Capture the cell that displays the provided text and extract its (X, Y) central coordinate. 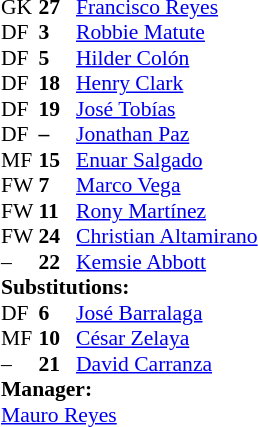
José Barralaga (167, 313)
Enuar Salgado (167, 160)
Christian Altamirano (167, 237)
21 (57, 364)
Kemsie Abbott (167, 262)
24 (57, 237)
10 (57, 339)
Substitutions: (130, 287)
7 (57, 185)
3 (57, 33)
Jonathan Paz (167, 135)
22 (57, 262)
6 (57, 313)
Marco Vega (167, 185)
18 (57, 83)
19 (57, 109)
Manager: (130, 389)
José Tobías (167, 109)
11 (57, 211)
15 (57, 160)
5 (57, 58)
Robbie Matute (167, 33)
César Zelaya (167, 339)
Rony Martínez (167, 211)
David Carranza (167, 364)
Henry Clark (167, 83)
Hilder Colón (167, 58)
